Return the (X, Y) coordinate for the center point of the cell that contains the specified text.  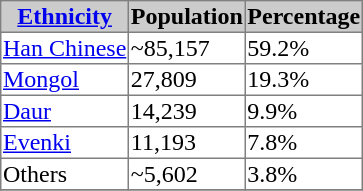
Evenki (65, 143)
Daur (65, 111)
~85,157 (188, 48)
59.2% (304, 48)
Others (65, 174)
Han Chinese (65, 48)
7.8% (304, 143)
Percentage (304, 17)
9.9% (304, 111)
Mongol (65, 80)
11,193 (188, 143)
19.3% (304, 80)
Population (188, 17)
~5,602 (188, 174)
14,239 (188, 111)
3.8% (304, 174)
27,809 (188, 80)
Ethnicity (65, 17)
